Pinpoint the cell where the given text exists, returning its (x, y) midpoint coordinate. 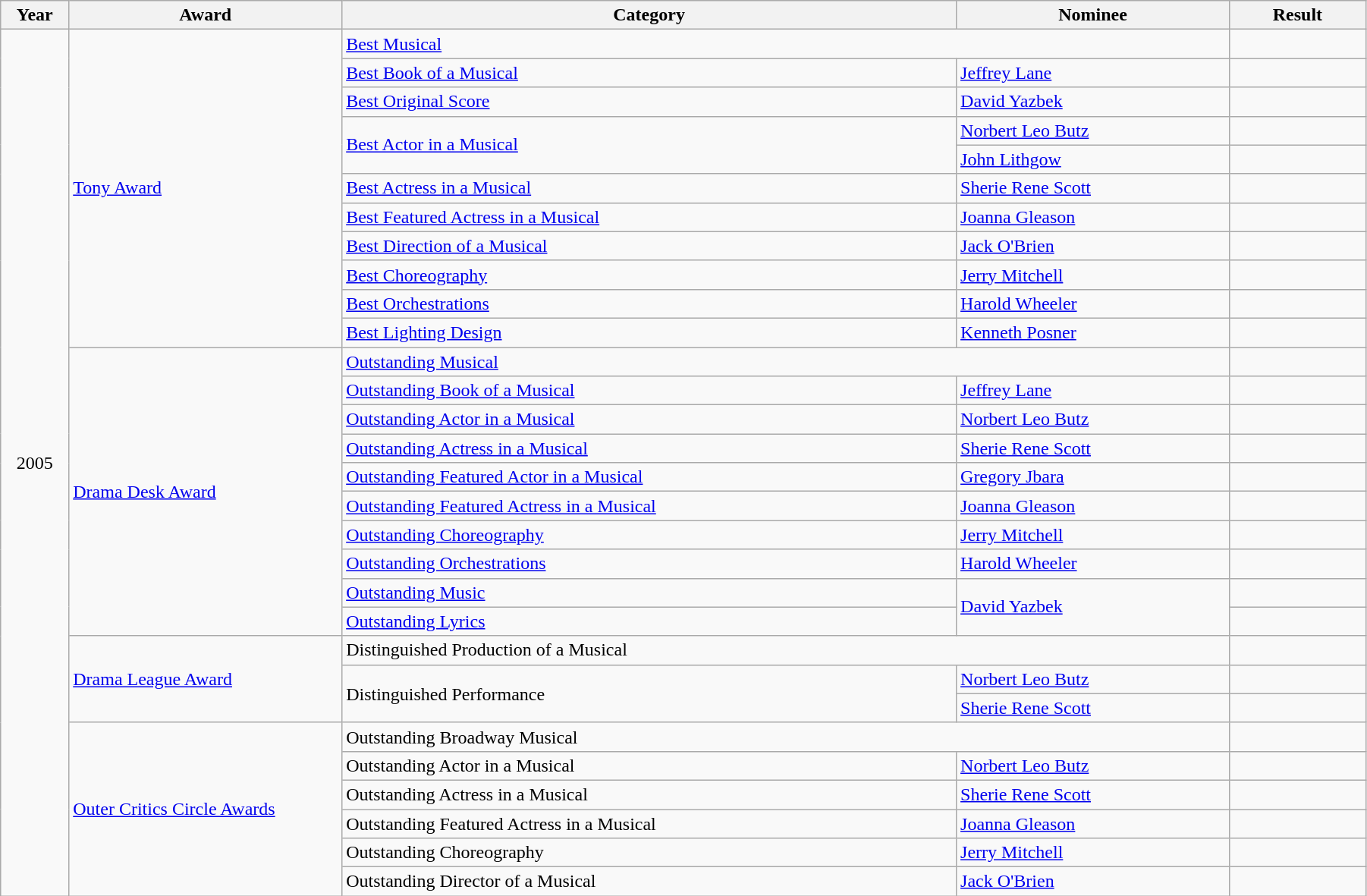
Distinguished Performance (649, 693)
Best Original Score (649, 102)
Best Actress in a Musical (649, 188)
Nominee (1093, 15)
2005 (35, 463)
Best Musical (786, 44)
Drama League Award (206, 679)
Best Book of a Musical (649, 73)
Result (1297, 15)
Tony Award (206, 188)
Outstanding Director of a Musical (649, 882)
Kenneth Posner (1093, 332)
Gregory Jbara (1093, 477)
Outstanding Music (649, 593)
Category (649, 15)
Drama Desk Award (206, 492)
Best Direction of a Musical (649, 246)
Outstanding Lyrics (649, 621)
Best Choreography (649, 275)
Best Actor in a Musical (649, 145)
Outstanding Featured Actor in a Musical (649, 477)
Outstanding Book of a Musical (649, 391)
Outer Critics Circle Awards (206, 809)
Year (35, 15)
Best Orchestrations (649, 303)
Distinguished Production of a Musical (786, 650)
Outstanding Orchestrations (649, 564)
John Lithgow (1093, 159)
Best Featured Actress in a Musical (649, 217)
Best Lighting Design (649, 332)
Outstanding Broadway Musical (786, 737)
Award (206, 15)
Outstanding Musical (786, 362)
